From the cell containing the given text, extract its center point as (x, y) coordinate. 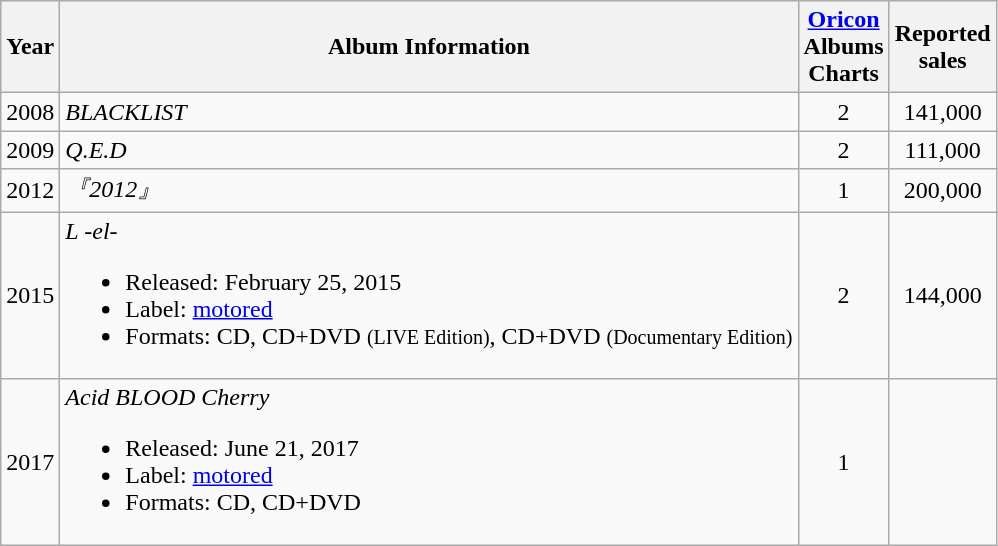
144,000 (942, 296)
2012 (30, 190)
Q.E.D (429, 150)
OriconAlbumsCharts (844, 47)
200,000 (942, 190)
Album Information (429, 47)
『2012』 (429, 190)
111,000 (942, 150)
2008 (30, 112)
2009 (30, 150)
2015 (30, 296)
L -el-Released: February 25, 2015Label: motoredFormats: CD, CD+DVD (LIVE Edition), CD+DVD (Documentary Edition) (429, 296)
BLACKLIST (429, 112)
Reportedsales (942, 47)
2017 (30, 462)
141,000 (942, 112)
Acid BLOOD CherryReleased: June 21, 2017Label: motoredFormats: CD, CD+DVD (429, 462)
Year (30, 47)
